Search for the cell housing the specified text and yield its [X, Y] center coordinate. 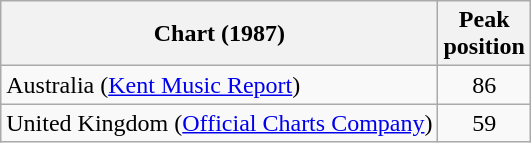
Peak position [484, 34]
86 [484, 85]
Chart (1987) [220, 34]
United Kingdom (Official Charts Company) [220, 123]
Australia (Kent Music Report) [220, 85]
59 [484, 123]
